For the text-containing cell, return its midpoint in [x, y] coordinate format. 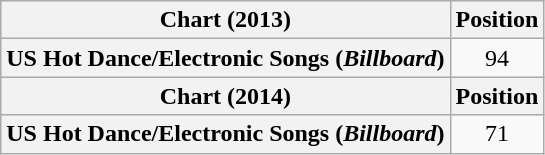
Chart (2013) [226, 20]
Chart (2014) [226, 96]
71 [497, 134]
94 [497, 58]
